Scan for the cell matching the given text and deliver its [X, Y] coordinate at center. 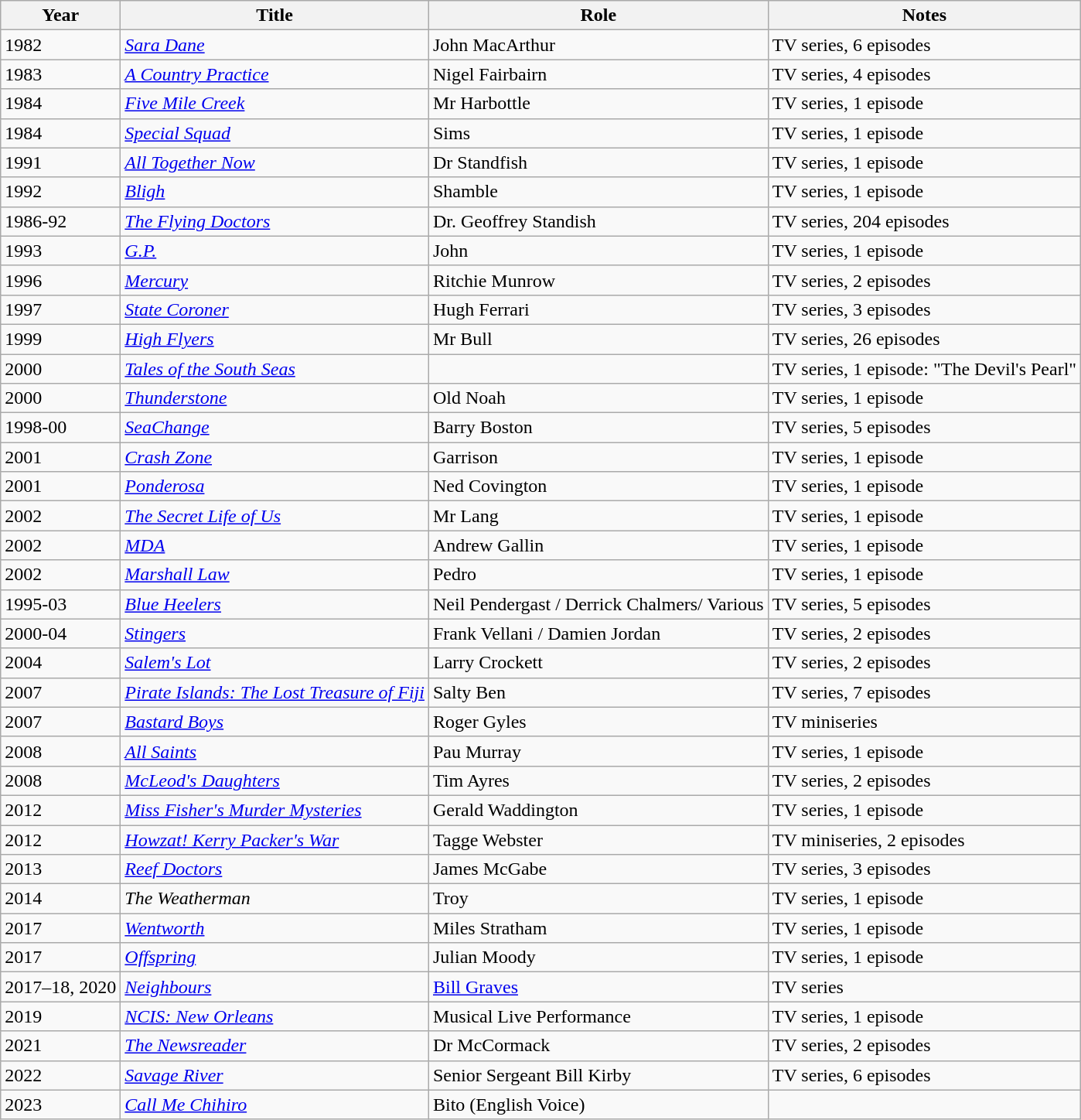
Savage River [275, 1075]
Pedro [598, 575]
Title [275, 15]
Offspring [275, 958]
Mr Bull [598, 339]
Tales of the South Seas [275, 369]
The Flying Doctors [275, 221]
Sara Dane [275, 45]
2004 [60, 663]
Sims [598, 133]
2013 [60, 869]
Ned Covington [598, 487]
Ritchie Munrow [598, 280]
Role [598, 15]
1983 [60, 74]
Pau Murray [598, 751]
Barry Boston [598, 428]
High Flyers [275, 339]
Mr Lang [598, 516]
Miss Fisher's Murder Mysteries [275, 810]
Dr Standfish [598, 162]
1997 [60, 309]
TV series, 204 episodes [924, 221]
Miles Stratham [598, 928]
Julian Moody [598, 958]
2000-04 [60, 633]
All Together Now [275, 162]
Senior Sergeant Bill Kirby [598, 1075]
Andrew Gallin [598, 545]
Year [60, 15]
McLeod's Daughters [275, 780]
1986-92 [60, 221]
The Newsreader [275, 1046]
Thunderstone [275, 398]
Howzat! Kerry Packer's War [275, 839]
1992 [60, 192]
Salem's Lot [275, 663]
1996 [60, 280]
TV series, 1 episode: "The Devil's Pearl" [924, 369]
Bito (English Voice) [598, 1105]
Garrison [598, 457]
Roger Gyles [598, 722]
Shamble [598, 192]
Pirate Islands: The Lost Treasure of Fiji [275, 692]
Reef Doctors [275, 869]
The Secret Life of Us [275, 516]
2019 [60, 1016]
2023 [60, 1105]
Marshall Law [275, 575]
Dr McCormack [598, 1046]
TV miniseries, 2 episodes [924, 839]
Neighbours [275, 987]
Musical Live Performance [598, 1016]
A Country Practice [275, 74]
TV series, 7 episodes [924, 692]
Stingers [275, 633]
Bastard Boys [275, 722]
Bligh [275, 192]
Blue Heelers [275, 604]
John [598, 251]
James McGabe [598, 869]
TV series, 4 episodes [924, 74]
Ponderosa [275, 487]
2021 [60, 1046]
1993 [60, 251]
TV miniseries [924, 722]
Notes [924, 15]
Hugh Ferrari [598, 309]
NCIS: New Orleans [275, 1016]
1995-03 [60, 604]
Nigel Fairbairn [598, 74]
Frank Vellani / Damien Jordan [598, 633]
Mercury [275, 280]
Special Squad [275, 133]
2017–18, 2020 [60, 987]
Larry Crockett [598, 663]
2022 [60, 1075]
Troy [598, 899]
1982 [60, 45]
1998-00 [60, 428]
Dr. Geoffrey Standish [598, 221]
TV series, 26 episodes [924, 339]
Mr Harbottle [598, 104]
SeaChange [275, 428]
Bill Graves [598, 987]
G.P. [275, 251]
1991 [60, 162]
MDA [275, 545]
Five Mile Creek [275, 104]
All Saints [275, 751]
Tim Ayres [598, 780]
John MacArthur [598, 45]
The Weatherman [275, 899]
TV series [924, 987]
1999 [60, 339]
Tagge Webster [598, 839]
Old Noah [598, 398]
2014 [60, 899]
State Coroner [275, 309]
Crash Zone [275, 457]
Gerald Waddington [598, 810]
Salty Ben [598, 692]
Wentworth [275, 928]
Neil Pendergast / Derrick Chalmers/ Various [598, 604]
Call Me Chihiro [275, 1105]
